Output the (x, y) coordinate of the center of the cell containing the given text.  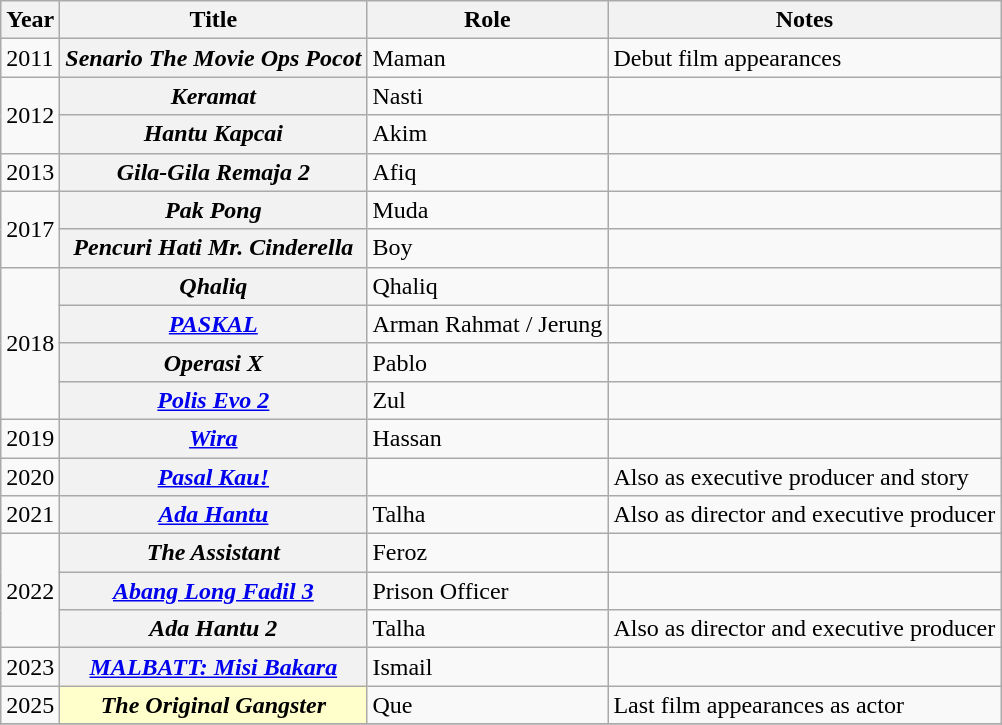
Pablo (488, 362)
Operasi X (214, 362)
Que (488, 705)
2012 (30, 115)
Wira (214, 438)
Debut film appearances (804, 58)
Polis Evo 2 (214, 400)
Pencuri Hati Mr. Cinderella (214, 248)
Senario The Movie Ops Pocot (214, 58)
Role (488, 20)
Ada Hantu (214, 515)
2013 (30, 172)
Ismail (488, 667)
2021 (30, 515)
Pasal Kau! (214, 477)
Muda (488, 210)
Maman (488, 58)
Nasti (488, 96)
Also as executive producer and story (804, 477)
Hantu Kapcai (214, 134)
2011 (30, 58)
Zul (488, 400)
Title (214, 20)
Keramat (214, 96)
Afiq (488, 172)
Last film appearances as actor (804, 705)
Abang Long Fadil 3 (214, 591)
2018 (30, 343)
Akim (488, 134)
Ada Hantu 2 (214, 629)
2017 (30, 229)
Prison Officer (488, 591)
Boy (488, 248)
2019 (30, 438)
Pak Pong (214, 210)
2022 (30, 591)
MALBATT: Misi Bakara (214, 667)
Gila-Gila Remaja 2 (214, 172)
The Original Gangster (214, 705)
Notes (804, 20)
Hassan (488, 438)
Feroz (488, 553)
Year (30, 20)
The Assistant (214, 553)
2025 (30, 705)
Arman Rahmat / Jerung (488, 324)
PASKAL (214, 324)
2020 (30, 477)
2023 (30, 667)
